Extract the [X, Y] coordinate from the center of the cell holding the provided text.  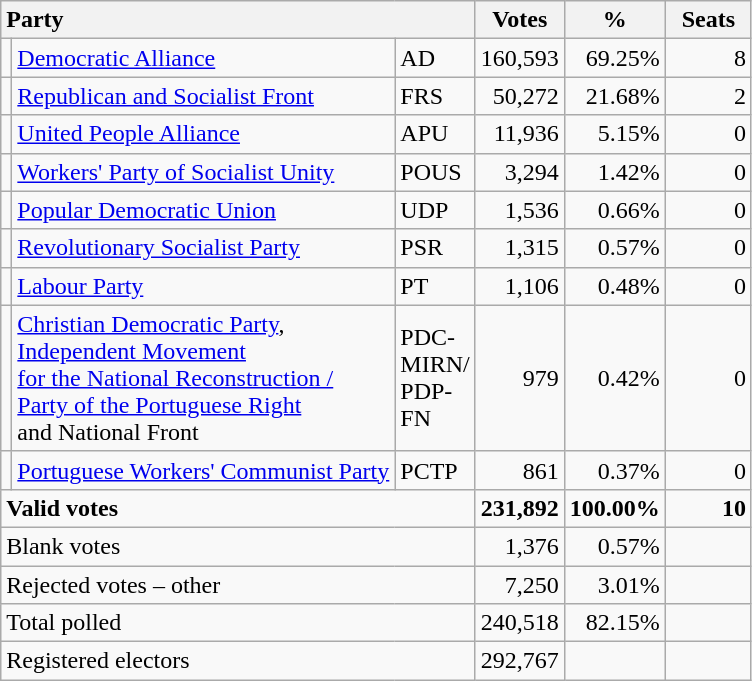
1,106 [520, 286]
Valid votes [238, 508]
50,272 [520, 96]
82.15% [614, 623]
0.42% [614, 378]
8 [708, 58]
Democratic Alliance [204, 58]
0.66% [614, 210]
APU [435, 134]
231,892 [520, 508]
0.48% [614, 286]
1.42% [614, 172]
PDC-MIRN/PDP-FN [435, 378]
Blank votes [238, 546]
POUS [435, 172]
Christian Democratic Party,Independent Movementfor the National Reconstruction /Party of the Portuguese Rightand National Front [204, 378]
Seats [708, 20]
240,518 [520, 623]
Rejected votes – other [238, 585]
1,536 [520, 210]
Popular Democratic Union [204, 210]
3.01% [614, 585]
Workers' Party of Socialist Unity [204, 172]
861 [520, 470]
0.37% [614, 470]
1,315 [520, 248]
PT [435, 286]
21.68% [614, 96]
5.15% [614, 134]
Republican and Socialist Front [204, 96]
United People Alliance [204, 134]
Total polled [238, 623]
100.00% [614, 508]
160,593 [520, 58]
Votes [520, 20]
Registered electors [238, 661]
Revolutionary Socialist Party [204, 248]
PCTP [435, 470]
7,250 [520, 585]
69.25% [614, 58]
10 [708, 508]
% [614, 20]
PSR [435, 248]
Party [238, 20]
292,767 [520, 661]
11,936 [520, 134]
Portuguese Workers' Communist Party [204, 470]
FRS [435, 96]
Labour Party [204, 286]
2 [708, 96]
979 [520, 378]
UDP [435, 210]
AD [435, 58]
3,294 [520, 172]
1,376 [520, 546]
